Extract the (X, Y) coordinate from the center of the cell holding the provided text.  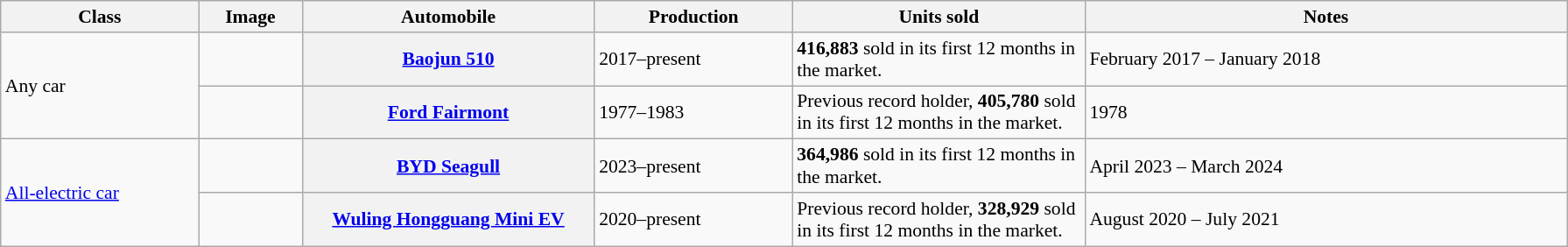
Any car (100, 86)
Class (100, 17)
Ford Fairmont (448, 112)
2020–present (693, 219)
Previous record holder, 405,780 sold in its first 12 months in the market. (939, 112)
August 2020 – July 2021 (1325, 219)
2023–present (693, 166)
Previous record holder, 328,929 sold in its first 12 months in the market. (939, 219)
Units sold (939, 17)
Automobile (448, 17)
416,883 sold in its first 12 months in the market. (939, 60)
364,986 sold in its first 12 months in the market. (939, 166)
All-electric car (100, 193)
1978 (1325, 112)
April 2023 – March 2024 (1325, 166)
BYD Seagull (448, 166)
Notes (1325, 17)
Baojun 510 (448, 60)
Production (693, 17)
2017–present (693, 60)
1977–1983 (693, 112)
Image (250, 17)
Wuling Hongguang Mini EV (448, 219)
February 2017 – January 2018 (1325, 60)
